Provide the [x, y] coordinate of the cell's center where the given text is located.  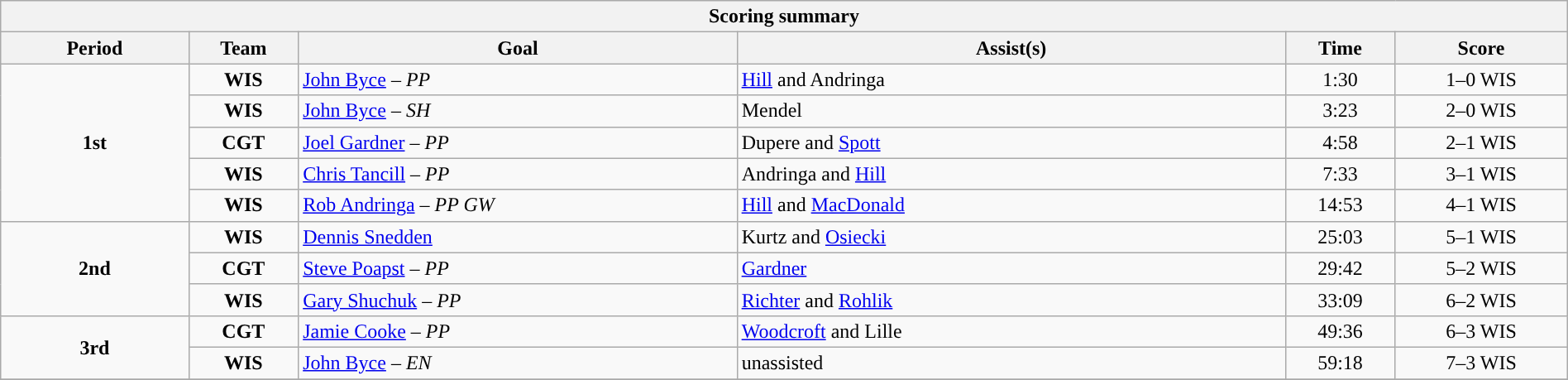
Andringa and Hill [1011, 174]
2nd [94, 268]
1–0 WIS [1481, 79]
33:09 [1340, 300]
5–2 WIS [1481, 268]
6–3 WIS [1481, 331]
John Byce – SH [518, 111]
49:36 [1340, 331]
Richter and Rohlik [1011, 300]
4:58 [1340, 142]
Jamie Cooke – PP [518, 331]
5–1 WIS [1481, 237]
7:33 [1340, 174]
Hill and Andringa [1011, 79]
Score [1481, 48]
Gardner [1011, 268]
Hill and MacDonald [1011, 205]
Goal [518, 48]
3rd [94, 347]
1st [94, 142]
59:18 [1340, 363]
John Byce – PP [518, 79]
Rob Andringa – PP GW [518, 205]
4–1 WIS [1481, 205]
Gary Shuchuk – PP [518, 300]
Steve Poapst – PP [518, 268]
14:53 [1340, 205]
29:42 [1340, 268]
Time [1340, 48]
1:30 [1340, 79]
John Byce – EN [518, 363]
Period [94, 48]
Chris Tancill – PP [518, 174]
Team [243, 48]
Scoring summary [784, 17]
7–3 WIS [1481, 363]
unassisted [1011, 363]
2–0 WIS [1481, 111]
25:03 [1340, 237]
Assist(s) [1011, 48]
2–1 WIS [1481, 142]
Dennis Snedden [518, 237]
Joel Gardner – PP [518, 142]
3:23 [1340, 111]
3–1 WIS [1481, 174]
6–2 WIS [1481, 300]
Dupere and Spott [1011, 142]
Kurtz and Osiecki [1011, 237]
Mendel [1011, 111]
Woodcroft and Lille [1011, 331]
